Extract the [x, y] coordinate from the center of the cell holding the provided text.  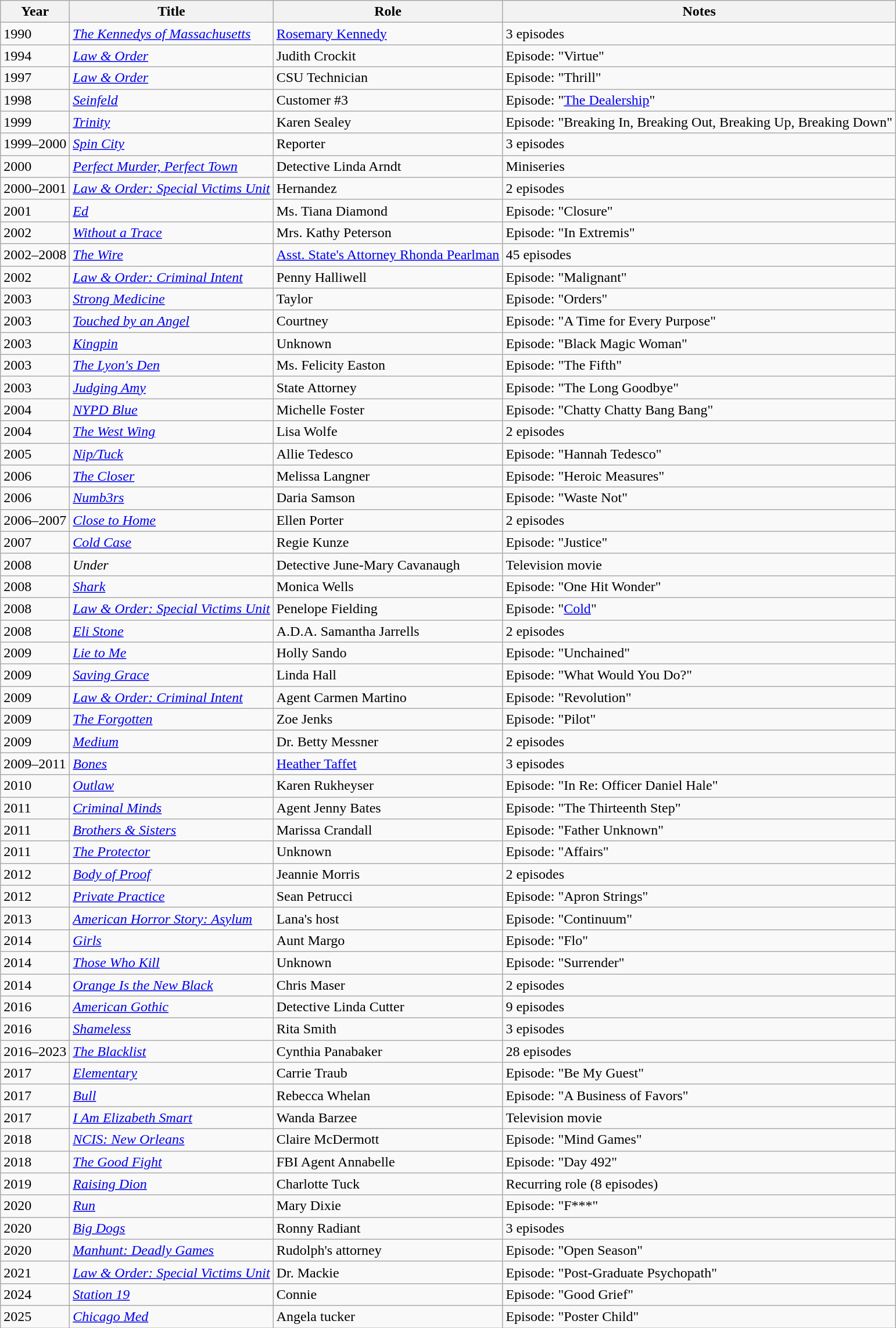
Seinfeld [171, 100]
Kingpin [171, 343]
The Blacklist [171, 1051]
Detective June-Mary Cavanaugh [388, 564]
Ellen Porter [388, 520]
9 episodes [700, 1007]
Trinity [171, 122]
Agent Carmen Martino [388, 697]
Holly Sando [388, 653]
Lie to Me [171, 653]
Episode: "In Extremis" [700, 232]
Angela tucker [388, 1316]
Lisa Wolfe [388, 432]
1997 [35, 78]
Sean Petrucci [388, 896]
Episode: "A Time for Every Purpose" [700, 321]
Detective Linda Cutter [388, 1007]
Raising Dion [171, 1184]
Daria Samson [388, 498]
Penelope Fielding [388, 608]
CSU Technician [388, 78]
Detective Linda Arndt [388, 166]
Rebecca Whelan [388, 1096]
Year [35, 12]
2005 [35, 454]
Karen Sealey [388, 122]
Role [388, 12]
Episode: "Black Magic Woman" [700, 343]
Episode: "Father Unknown" [700, 830]
NCIS: New Orleans [171, 1140]
Mrs. Kathy Peterson [388, 232]
2013 [35, 918]
2016–2023 [35, 1051]
Brothers & Sisters [171, 830]
The Kennedys of Massachusetts [171, 34]
2009–2011 [35, 764]
The Forgotten [171, 720]
Ms. Felicity Easton [388, 366]
FBI Agent Annabelle [388, 1162]
Station 19 [171, 1294]
Numb3rs [171, 498]
Dr. Mackie [388, 1272]
Episode: "Apron Strings" [700, 896]
1994 [35, 56]
Run [171, 1206]
The West Wing [171, 432]
Girls [171, 940]
Episode: "Surrender" [700, 962]
2019 [35, 1184]
The Protector [171, 852]
Shameless [171, 1029]
Episode: "One Hit Wonder" [700, 586]
Ed [171, 210]
Taylor [388, 299]
Criminal Minds [171, 808]
Chris Maser [388, 985]
Episode: "Affairs" [700, 852]
2006–2007 [35, 520]
Bull [171, 1096]
Reporter [388, 144]
Medium [171, 742]
Episode: "Be My Guest" [700, 1073]
2002–2008 [35, 255]
Allie Tedesco [388, 454]
Episode: "What Would You Do?" [700, 675]
Episode: "Open Season" [700, 1250]
Saving Grace [171, 675]
Manhunt: Deadly Games [171, 1250]
Rosemary Kennedy [388, 34]
Chicago Med [171, 1316]
Charlotte Tuck [388, 1184]
Episode: "Mind Games" [700, 1140]
A.D.A. Samantha Jarrells [388, 631]
Episode: "Revolution" [700, 697]
1999 [35, 122]
State Attorney [388, 388]
Title [171, 12]
Bones [171, 764]
Eli Stone [171, 631]
Episode: "F***" [700, 1206]
Episode: "The Fifth" [700, 366]
Lana's host [388, 918]
Karen Rukheyser [388, 786]
Judging Amy [171, 388]
Episode: "Justice" [700, 542]
Episode: "Poster Child" [700, 1316]
28 episodes [700, 1051]
American Gothic [171, 1007]
Episode: "Flo" [700, 940]
Zoe Jenks [388, 720]
Nip/Tuck [171, 454]
Episode: "Chatty Chatty Bang Bang" [700, 410]
2021 [35, 1272]
Big Dogs [171, 1228]
Body of Proof [171, 874]
Episode: "Cold" [700, 608]
Under [171, 564]
The Wire [171, 255]
Customer #3 [388, 100]
Marissa Crandall [388, 830]
Michelle Foster [388, 410]
Episode: "Breaking In, Breaking Out, Breaking Up, Breaking Down" [700, 122]
Those Who Kill [171, 962]
Episode: "Continuum" [700, 918]
2025 [35, 1316]
2001 [35, 210]
2007 [35, 542]
The Closer [171, 476]
Episode: "A Business of Favors" [700, 1096]
Ms. Tiana Diamond [388, 210]
Episode: "Malignant" [700, 277]
Connie [388, 1294]
Episode: "Unchained" [700, 653]
Wanda Barzee [388, 1118]
Cold Case [171, 542]
Recurring role (8 episodes) [700, 1184]
Courtney [388, 321]
Miniseries [700, 166]
Penny Halliwell [388, 277]
Orange Is the New Black [171, 985]
1998 [35, 100]
Episode: "Waste Not" [700, 498]
Melissa Langner [388, 476]
Private Practice [171, 896]
2010 [35, 786]
2000–2001 [35, 188]
Dr. Betty Messner [388, 742]
Aunt Margo [388, 940]
Close to Home [171, 520]
American Horror Story: Asylum [171, 918]
1999–2000 [35, 144]
Episode: "Good Grief" [700, 1294]
Shark [171, 586]
Episode: "The Dealership" [700, 100]
Rudolph's attorney [388, 1250]
Episode: "Hannah Tedesco" [700, 454]
Monica Wells [388, 586]
Carrie Traub [388, 1073]
Episode: "Day 492" [700, 1162]
Judith Crockit [388, 56]
45 episodes [700, 255]
2000 [35, 166]
I Am Elizabeth Smart [171, 1118]
Notes [700, 12]
Heather Taffet [388, 764]
2024 [35, 1294]
Ronny Radiant [388, 1228]
Rita Smith [388, 1029]
Episode: "Orders" [700, 299]
Episode: "Closure" [700, 210]
Jeannie Morris [388, 874]
Agent Jenny Bates [388, 808]
Episode: "Virtue" [700, 56]
Episode: "The Thirteenth Step" [700, 808]
Cynthia Panabaker [388, 1051]
Regie Kunze [388, 542]
Episode: "Post-Graduate Psychopath" [700, 1272]
The Good Fight [171, 1162]
Mary Dixie [388, 1206]
Strong Medicine [171, 299]
NYPD Blue [171, 410]
Touched by an Angel [171, 321]
Episode: "Heroic Measures" [700, 476]
Episode: "Pilot" [700, 720]
Outlaw [171, 786]
1990 [35, 34]
Elementary [171, 1073]
Without a Trace [171, 232]
Claire McDermott [388, 1140]
Episode: "In Re: Officer Daniel Hale" [700, 786]
Spin City [171, 144]
The Lyon's Den [171, 366]
Linda Hall [388, 675]
Hernandez [388, 188]
Perfect Murder, Perfect Town [171, 166]
Asst. State's Attorney Rhonda Pearlman [388, 255]
Episode: "Thrill" [700, 78]
Episode: "The Long Goodbye" [700, 388]
